Output the (x, y) coordinate of the center of the cell containing the given text.  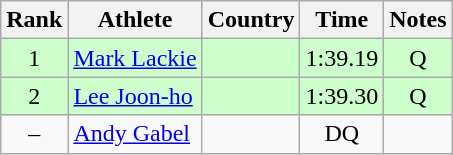
Andy Gabel (135, 134)
1:39.30 (342, 96)
2 (34, 96)
Lee Joon-ho (135, 96)
Country (251, 20)
Time (342, 20)
DQ (342, 134)
Mark Lackie (135, 58)
1 (34, 58)
1:39.19 (342, 58)
Notes (418, 20)
Athlete (135, 20)
Rank (34, 20)
– (34, 134)
